Search for the cell housing the specified text and yield its (x, y) center coordinate. 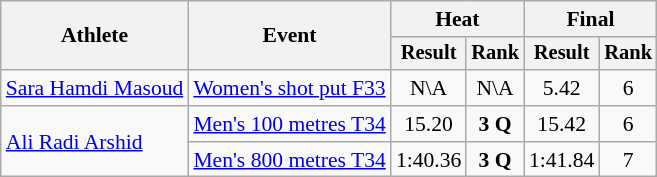
15.42 (562, 124)
Women's shot put F33 (289, 88)
Men's 100 metres T34 (289, 124)
3 Q (495, 124)
Final (590, 19)
Ali Radi Arshid (95, 142)
5.42 (562, 88)
15.20 (428, 124)
Heat (458, 19)
Event (289, 36)
Athlete (95, 36)
Sara Hamdi Masoud (95, 88)
